Find where the given text appears and provide that cell's center as [X, Y] coordinate. 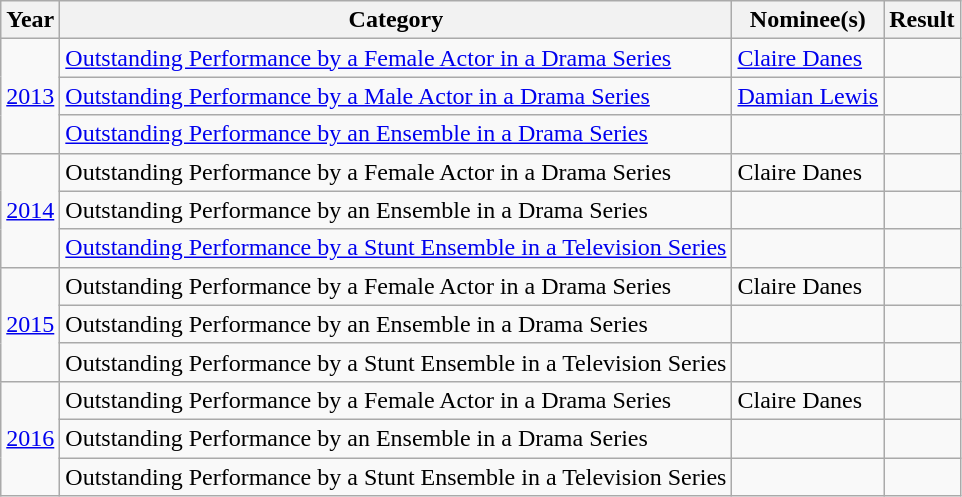
2016 [30, 438]
Year [30, 20]
Category [396, 20]
Outstanding Performance by a Male Actor in a Drama Series [396, 96]
2015 [30, 324]
2013 [30, 96]
2014 [30, 210]
Result [922, 20]
Nominee(s) [808, 20]
Damian Lewis [808, 96]
